Pinpoint the cell where the given text exists, returning its [x, y] midpoint coordinate. 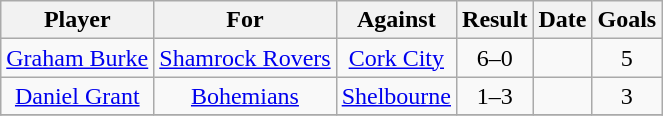
Shelbourne [396, 96]
Shamrock Rovers [245, 58]
Date [562, 20]
1–3 [495, 96]
Result [495, 20]
6–0 [495, 58]
Daniel Grant [78, 96]
5 [627, 58]
Bohemians [245, 96]
Player [78, 20]
Against [396, 20]
Cork City [396, 58]
3 [627, 96]
Graham Burke [78, 58]
For [245, 20]
Goals [627, 20]
